Locate the cell with the specified text and output its (X, Y) center coordinate. 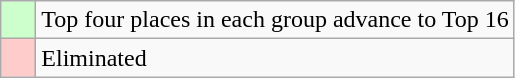
Eliminated (275, 58)
Top four places in each group advance to Top 16 (275, 20)
